Locate the cell with the specified text and output its (x, y) center coordinate. 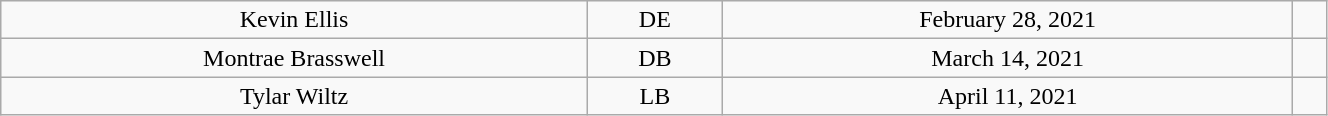
DB (654, 58)
April 11, 2021 (1007, 96)
Tylar Wiltz (294, 96)
Kevin Ellis (294, 20)
Montrae Brasswell (294, 58)
February 28, 2021 (1007, 20)
DE (654, 20)
LB (654, 96)
March 14, 2021 (1007, 58)
